Locate the cell with the specified text and output its (x, y) center coordinate. 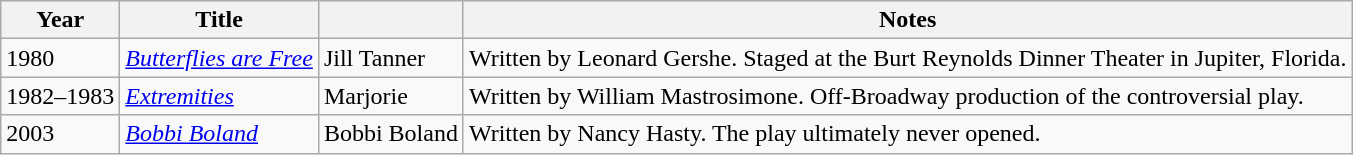
Year (60, 20)
Written by Nancy Hasty. The play ultimately never opened. (907, 134)
Butterflies are Free (220, 58)
Notes (907, 20)
Jill Tanner (390, 58)
Title (220, 20)
1980 (60, 58)
Written by Leonard Gershe. Staged at the Burt Reynolds Dinner Theater in Jupiter, Florida. (907, 58)
2003 (60, 134)
Extremities (220, 96)
Marjorie (390, 96)
1982–1983 (60, 96)
Written by William Mastrosimone. Off-Broadway production of the controversial play. (907, 96)
